For the text-containing cell, return its midpoint in (X, Y) coordinate format. 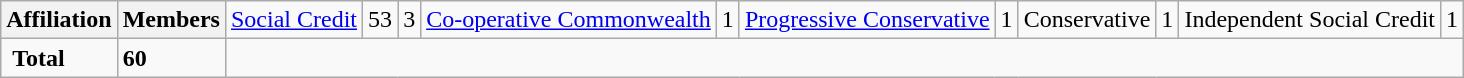
Members (171, 20)
Conservative (1087, 20)
Affiliation (59, 20)
53 (380, 20)
60 (171, 58)
3 (410, 20)
Social Credit (294, 20)
Progressive Conservative (867, 20)
Total (59, 58)
Co-operative Commonwealth (569, 20)
Independent Social Credit (1310, 20)
